Search for the cell housing the specified text and yield its [X, Y] center coordinate. 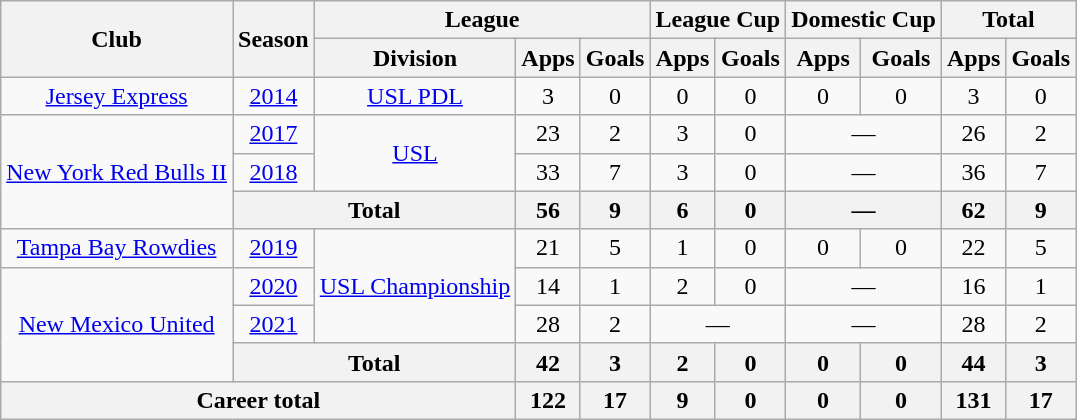
36 [973, 172]
USL Championship [415, 286]
Domestic Cup [864, 20]
Tampa Bay Rowdies [117, 248]
131 [973, 400]
New Mexico United [117, 324]
33 [548, 172]
22 [973, 248]
Career total [258, 400]
44 [973, 362]
Jersey Express [117, 96]
56 [548, 210]
2014 [273, 96]
League [482, 20]
Club [117, 39]
62 [973, 210]
2021 [273, 324]
42 [548, 362]
2019 [273, 248]
New York Red Bulls II [117, 172]
League Cup [718, 20]
Division [415, 58]
2020 [273, 286]
2018 [273, 172]
23 [548, 134]
122 [548, 400]
USL [415, 153]
2017 [273, 134]
16 [973, 286]
USL PDL [415, 96]
6 [682, 210]
26 [973, 134]
21 [548, 248]
Season [273, 39]
14 [548, 286]
